Extract the [x, y] coordinate from the center of the cell holding the provided text.  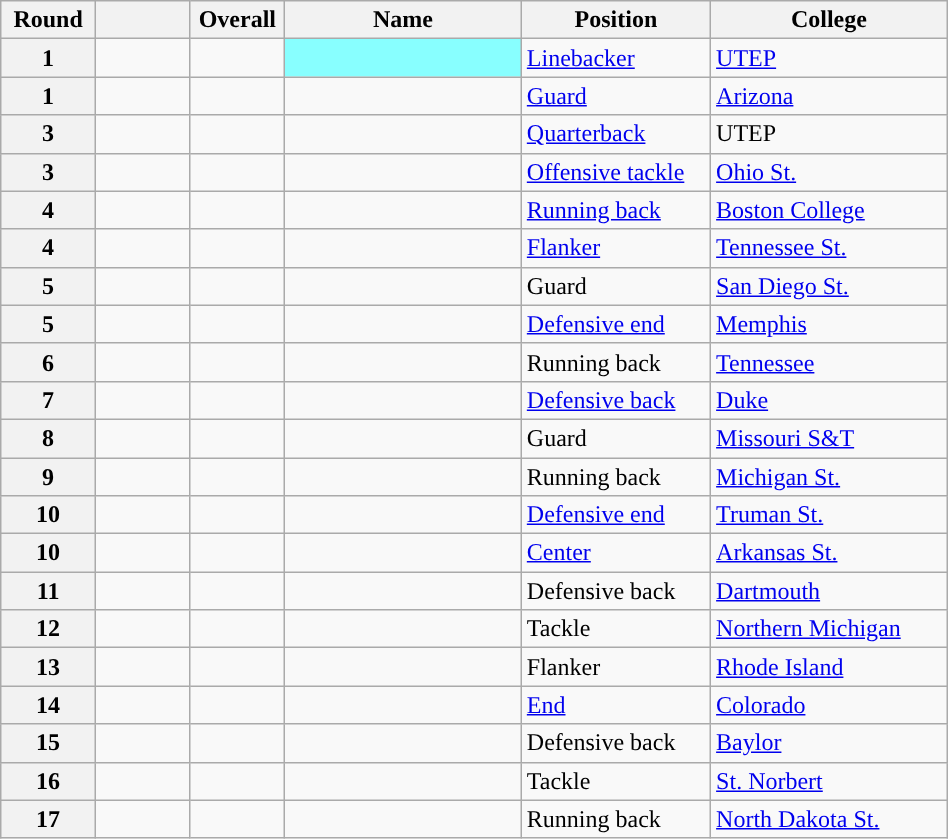
14 [48, 705]
9 [48, 477]
17 [48, 819]
8 [48, 438]
San Diego St. [830, 286]
Quarterback [616, 134]
Memphis [830, 324]
Linebacker [616, 58]
Baylor [830, 743]
6 [48, 362]
Tennessee St. [830, 248]
Position [616, 20]
Overall [238, 20]
15 [48, 743]
End [616, 705]
Michigan St. [830, 477]
Colorado [830, 705]
13 [48, 667]
Dartmouth [830, 591]
Boston College [830, 210]
College [830, 20]
Arkansas St. [830, 553]
Missouri S&T [830, 438]
11 [48, 591]
Center [616, 553]
North Dakota St. [830, 819]
Rhode Island [830, 667]
Round [48, 20]
Duke [830, 400]
Offensive tackle [616, 172]
Northern Michigan [830, 629]
16 [48, 781]
Arizona [830, 96]
7 [48, 400]
St. Norbert [830, 781]
12 [48, 629]
Name [404, 20]
Tennessee [830, 362]
Truman St. [830, 515]
Ohio St. [830, 172]
